Output the [x, y] coordinate of the center of the cell containing the given text.  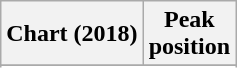
Peakposition [189, 34]
Chart (2018) [72, 34]
